Return (x, y) of the center of cell containing provided text 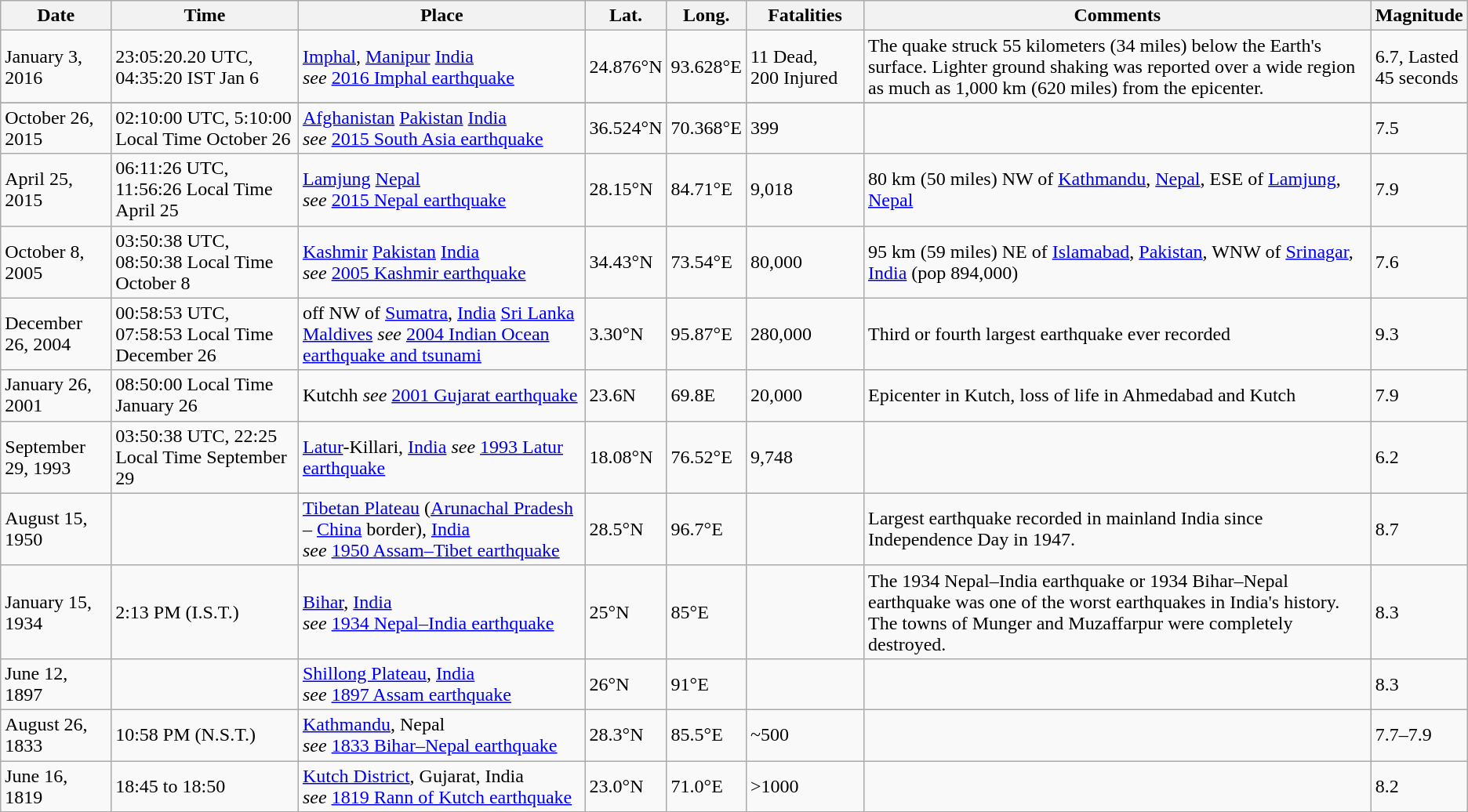
03:50:38 UTC, 08:50:38 Local Time October 8 (205, 262)
23.0°N (626, 785)
Afghanistan Pakistan India see 2015 South Asia earthquake (441, 129)
25°N (626, 611)
18.08°N (626, 457)
Latur-Killari, India see 1993 Latur earthquake (441, 457)
off NW of Sumatra, India Sri Lanka Maldives see 2004 Indian Ocean earthquake and tsunami (441, 334)
Long. (706, 16)
December 26, 2004 (56, 334)
93.628°E (706, 67)
Bihar, India see 1934 Nepal–India earthquake (441, 611)
24.876°N (626, 67)
73.54°E (706, 262)
85°E (706, 611)
3.30°N (626, 334)
June 12, 1897 (56, 683)
00:58:53 UTC, 07:58:53 Local Time December 26 (205, 334)
Kathmandu, Nepalsee 1833 Bihar–Nepal earthquake (441, 735)
36.524°N (626, 129)
10:58 PM (N.S.T.) (205, 735)
>1000 (805, 785)
06:11:26 UTC, 11:56:26 Local Time April 25 (205, 190)
Time (205, 16)
October 8, 2005 (56, 262)
02:10:00 UTC, 5:10:00 Local Time October 26 (205, 129)
September 29, 1993 (56, 457)
Third or fourth largest earthquake ever recorded (1117, 334)
Shillong Plateau, India see 1897 Assam earthquake (441, 683)
80,000 (805, 262)
Epicenter in Kutch, loss of life in Ahmedabad and Kutch (1117, 395)
7.6 (1419, 262)
280,000 (805, 334)
Comments (1117, 16)
Lamjung Nepal see 2015 Nepal earthquake (441, 190)
9,748 (805, 457)
Kutch District, Gujarat, Indiasee 1819 Rann of Kutch earthquake (441, 785)
26°N (626, 683)
~500 (805, 735)
20,000 (805, 395)
Place (441, 16)
23.6N (626, 395)
80 km (50 miles) NW of Kathmandu, Nepal, ESE of Lamjung, Nepal (1117, 190)
October 26, 2015 (56, 129)
03:50:38 UTC, 22:25 Local Time September 29 (205, 457)
84.71°E (706, 190)
8.2 (1419, 785)
11 Dead, 200 Injured (805, 67)
Magnitude (1419, 16)
Lat. (626, 16)
76.52°E (706, 457)
April 25, 2015 (56, 190)
6.7, Lasted45 seconds (1419, 67)
9.3 (1419, 334)
95.87°E (706, 334)
January 15, 1934 (56, 611)
January 3, 2016 (56, 67)
Imphal, Manipur India see 2016 Imphal earthquake (441, 67)
Kashmir Pakistan India see 2005 Kashmir earthquake (441, 262)
71.0°E (706, 785)
85.5°E (706, 735)
January 26, 2001 (56, 395)
91°E (706, 683)
18:45 to 18:50 (205, 785)
96.7°E (706, 529)
9,018 (805, 190)
2:13 PM (I.S.T.) (205, 611)
23:05:20.20 UTC, 04:35:20 IST Jan 6 (205, 67)
Largest earthquake recorded in mainland India since Independence Day in 1947. (1117, 529)
Tibetan Plateau (Arunachal Pradesh – China border), India see 1950 Assam–Tibet earthquake (441, 529)
Fatalities (805, 16)
August 26, 1833 (56, 735)
Kutchh see 2001 Gujarat earthquake (441, 395)
69.8E (706, 395)
6.2 (1419, 457)
28.5°N (626, 529)
7.7–7.9 (1419, 735)
8.7 (1419, 529)
August 15, 1950 (56, 529)
95 km (59 miles) NE of Islamabad, Pakistan, WNW of Srinagar, India (pop 894,000) (1117, 262)
28.3°N (626, 735)
7.5 (1419, 129)
399 (805, 129)
08:50:00 Local Time January 26 (205, 395)
Date (56, 16)
34.43°N (626, 262)
70.368°E (706, 129)
June 16, 1819 (56, 785)
28.15°N (626, 190)
